Capture the cell that displays the provided text and extract its [x, y] central coordinate. 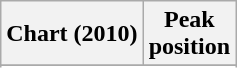
Chart (2010) [72, 34]
Peakposition [189, 34]
